Scan for the cell matching the given text and deliver its [X, Y] coordinate at center. 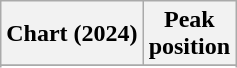
Peakposition [189, 34]
Chart (2024) [72, 34]
